Return the [x, y] coordinate for the center point of the cell that contains the specified text.  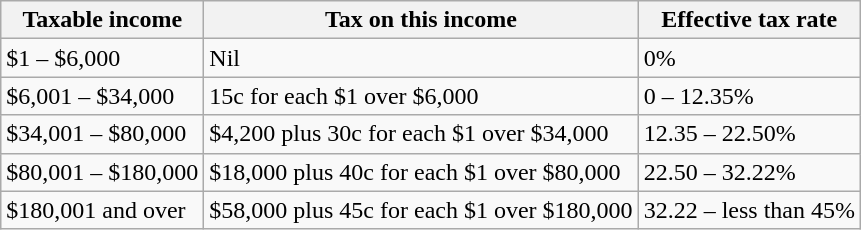
0% [749, 58]
12.35 – 22.50% [749, 134]
32.22 – less than 45% [749, 210]
$34,001 – $80,000 [102, 134]
15c for each $1 over $6,000 [421, 96]
$1 – $6,000 [102, 58]
Tax on this income [421, 20]
$18,000 plus 40c for each $1 over $80,000 [421, 172]
Taxable income [102, 20]
$58,000 plus 45c for each $1 over $180,000 [421, 210]
$4,200 plus 30c for each $1 over $34,000 [421, 134]
$180,001 and over [102, 210]
$80,001 – $180,000 [102, 172]
22.50 – 32.22% [749, 172]
0 – 12.35% [749, 96]
Effective tax rate [749, 20]
Nil [421, 58]
$6,001 – $34,000 [102, 96]
